Return (X, Y) of the center of cell containing provided text 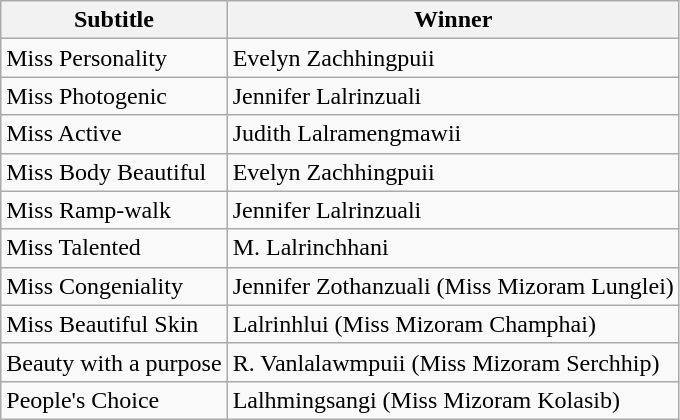
Miss Photogenic (114, 96)
R. Vanlalawmpuii (Miss Mizoram Serchhip) (453, 362)
Miss Beautiful Skin (114, 324)
M. Lalrinchhani (453, 248)
People's Choice (114, 400)
Lalhmingsangi (Miss Mizoram Kolasib) (453, 400)
Beauty with a purpose (114, 362)
Lalrinhlui (Miss Mizoram Champhai) (453, 324)
Subtitle (114, 20)
Miss Congeniality (114, 286)
Jennifer Zothanzuali (Miss Mizoram Lunglei) (453, 286)
Miss Body Beautiful (114, 172)
Judith Lalramengmawii (453, 134)
Miss Active (114, 134)
Winner (453, 20)
Miss Personality (114, 58)
Miss Talented (114, 248)
Miss Ramp-walk (114, 210)
